Determine the [x, y] coordinate at the center of the cell enclosing the given text.  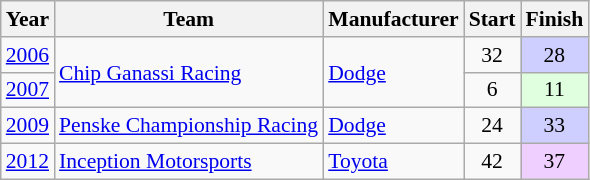
Manufacturer [393, 19]
Start [492, 19]
Penske Championship Racing [188, 126]
42 [492, 162]
2012 [28, 162]
6 [492, 90]
Inception Motorsports [188, 162]
11 [554, 90]
32 [492, 55]
Chip Ganassi Racing [188, 72]
37 [554, 162]
2007 [28, 90]
2009 [28, 126]
Year [28, 19]
24 [492, 126]
Team [188, 19]
Toyota [393, 162]
33 [554, 126]
Finish [554, 19]
28 [554, 55]
2006 [28, 55]
